From the cell containing the given text, extract its center point as [X, Y] coordinate. 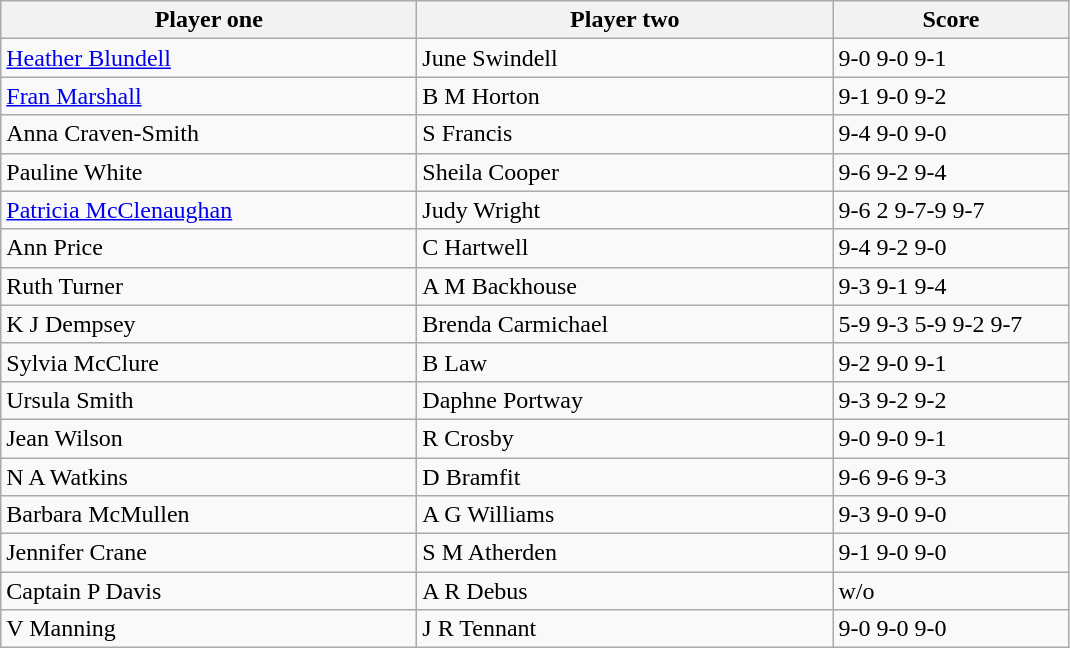
Captain P Davis [209, 591]
9-3 9-0 9-0 [951, 515]
9-0 9-0 9-0 [951, 629]
B M Horton [625, 96]
Ann Price [209, 248]
9-2 9-0 9-1 [951, 362]
Player two [625, 20]
D Bramfit [625, 477]
R Crosby [625, 438]
9-1 9-0 9-2 [951, 96]
Fran Marshall [209, 96]
9-4 9-0 9-0 [951, 134]
C Hartwell [625, 248]
9-3 9-1 9-4 [951, 286]
S Francis [625, 134]
9-4 9-2 9-0 [951, 248]
N A Watkins [209, 477]
Ursula Smith [209, 400]
Judy Wright [625, 210]
w/o [951, 591]
9-3 9-2 9-2 [951, 400]
A M Backhouse [625, 286]
9-6 2 9-7-9 9-7 [951, 210]
June Swindell [625, 58]
Patricia McClenaughan [209, 210]
K J Dempsey [209, 324]
9-6 9-2 9-4 [951, 172]
Daphne Portway [625, 400]
A G Williams [625, 515]
V Manning [209, 629]
Ruth Turner [209, 286]
S M Atherden [625, 553]
9-1 9-0 9-0 [951, 553]
Pauline White [209, 172]
5-9 9-3 5-9 9-2 9-7 [951, 324]
Player one [209, 20]
9-6 9-6 9-3 [951, 477]
Sheila Cooper [625, 172]
Jennifer Crane [209, 553]
Score [951, 20]
Brenda Carmichael [625, 324]
Jean Wilson [209, 438]
A R Debus [625, 591]
J R Tennant [625, 629]
Heather Blundell [209, 58]
Sylvia McClure [209, 362]
B Law [625, 362]
Anna Craven-Smith [209, 134]
Barbara McMullen [209, 515]
